For the text-containing cell, return its midpoint in (X, Y) coordinate format. 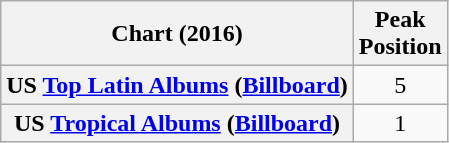
1 (400, 123)
5 (400, 85)
US Tropical Albums (Billboard) (178, 123)
Peak Position (400, 34)
US Top Latin Albums (Billboard) (178, 85)
Chart (2016) (178, 34)
